Capture the cell that displays the provided text and extract its [X, Y] central coordinate. 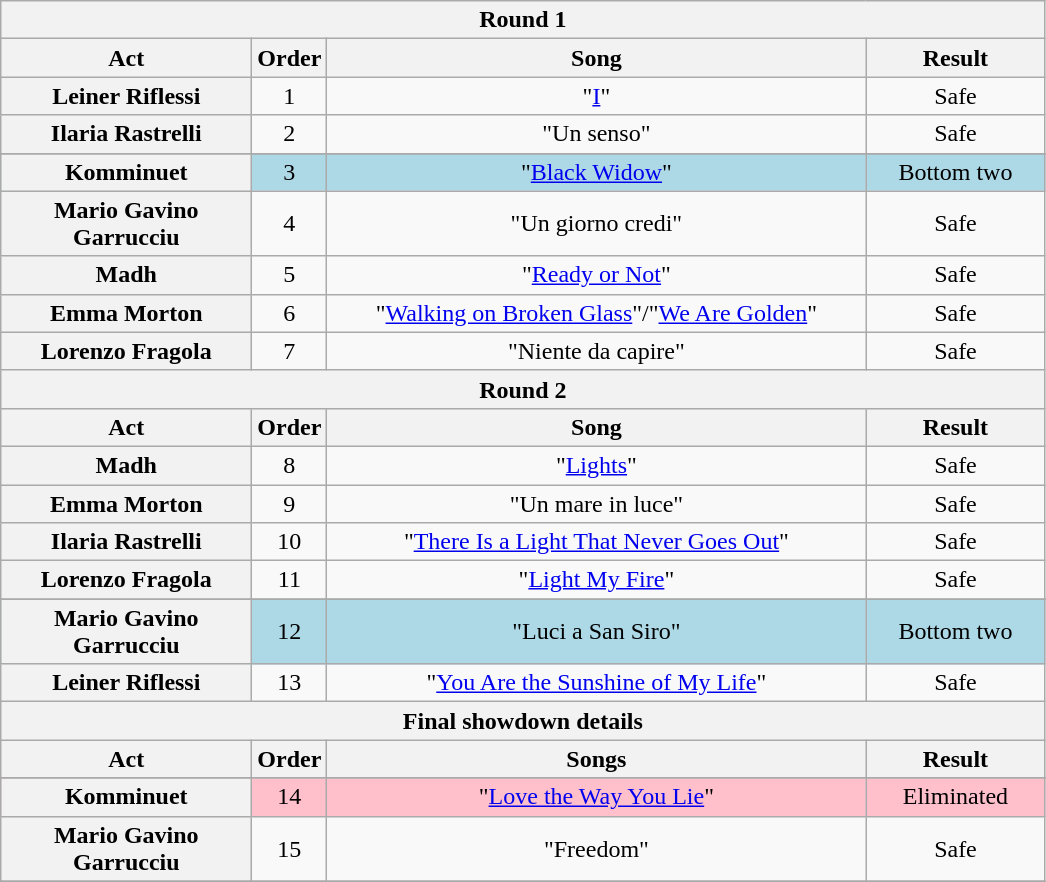
Eliminated [956, 797]
8 [290, 465]
6 [290, 313]
11 [290, 580]
"Un senso" [596, 134]
"Freedom" [596, 848]
"Black Widow" [596, 172]
"Luci a San Siro" [596, 632]
"There Is a Light That Never Goes Out" [596, 542]
Final showdown details [523, 721]
"Un giorno credi" [596, 224]
14 [290, 797]
15 [290, 848]
2 [290, 134]
"I" [596, 96]
1 [290, 96]
"Lights" [596, 465]
"Ready or Not" [596, 275]
"Niente da capire" [596, 351]
10 [290, 542]
3 [290, 172]
Songs [596, 759]
"You Are the Sunshine of My Life" [596, 683]
5 [290, 275]
4 [290, 224]
7 [290, 351]
"Light My Fire" [596, 580]
13 [290, 683]
Round 2 [523, 389]
"Un mare in luce" [596, 503]
"Walking on Broken Glass"/"We Are Golden" [596, 313]
Round 1 [523, 20]
"Love the Way You Lie" [596, 797]
9 [290, 503]
12 [290, 632]
